From the cell containing the given text, extract its center point as [X, Y] coordinate. 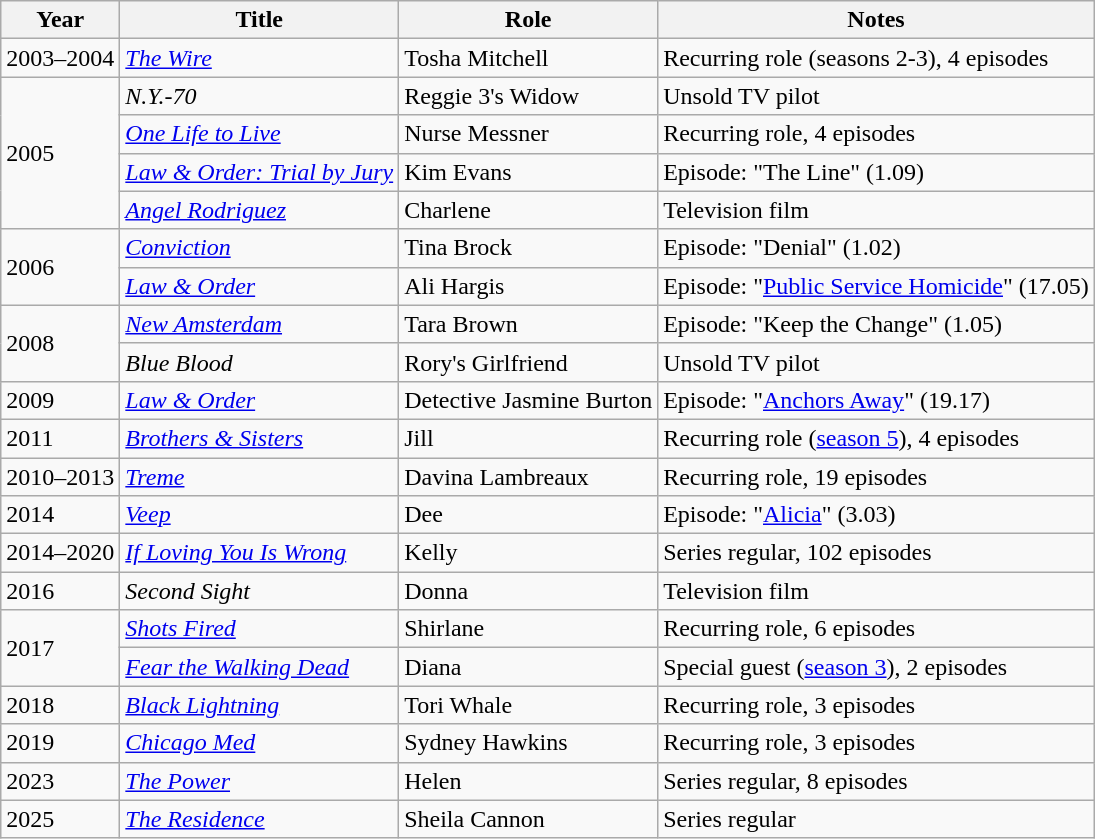
Title [260, 20]
Recurring role (season 5), 4 episodes [876, 438]
Shirlane [528, 629]
Year [60, 20]
Recurring role (seasons 2-3), 4 episodes [876, 58]
Ali Hargis [528, 286]
Episode: "Denial" (1.02) [876, 248]
Helen [528, 781]
Charlene [528, 210]
Conviction [260, 248]
Detective Jasmine Burton [528, 400]
2023 [60, 781]
Kelly [528, 553]
Shots Fired [260, 629]
Episode: "Anchors Away" (19.17) [876, 400]
Tori Whale [528, 705]
2008 [60, 343]
If Loving You Is Wrong [260, 553]
Episode: "Keep the Change" (1.05) [876, 324]
Series regular [876, 819]
Kim Evans [528, 172]
2016 [60, 591]
Series regular, 8 episodes [876, 781]
New Amsterdam [260, 324]
Series regular, 102 episodes [876, 553]
2014 [60, 515]
2010–2013 [60, 477]
Rory's Girlfriend [528, 362]
Davina Lambreaux [528, 477]
Episode: "Public Service Homicide" (17.05) [876, 286]
2003–2004 [60, 58]
Tina Brock [528, 248]
2017 [60, 648]
N.Y.-70 [260, 96]
Episode: "Alicia" (3.03) [876, 515]
Dee [528, 515]
Reggie 3's Widow [528, 96]
Brothers & Sisters [260, 438]
Chicago Med [260, 743]
Diana [528, 667]
Jill [528, 438]
Notes [876, 20]
Angel Rodriguez [260, 210]
Black Lightning [260, 705]
Tosha Mitchell [528, 58]
Special guest (season 3), 2 episodes [876, 667]
Recurring role, 4 episodes [876, 134]
Episode: "The Line" (1.09) [876, 172]
Recurring role, 6 episodes [876, 629]
Donna [528, 591]
2009 [60, 400]
Treme [260, 477]
Recurring role, 19 episodes [876, 477]
2006 [60, 267]
2014–2020 [60, 553]
Second Sight [260, 591]
Nurse Messner [528, 134]
The Power [260, 781]
The Wire [260, 58]
2018 [60, 705]
One Life to Live [260, 134]
2005 [60, 153]
The Residence [260, 819]
2011 [60, 438]
Sheila Cannon [528, 819]
2019 [60, 743]
Tara Brown [528, 324]
Sydney Hawkins [528, 743]
Role [528, 20]
2025 [60, 819]
Blue Blood [260, 362]
Law & Order: Trial by Jury [260, 172]
Fear the Walking Dead [260, 667]
Veep [260, 515]
